Detect which cell encompasses the target text, then output its (X, Y) center coordinate. 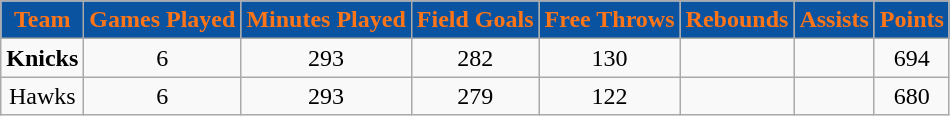
Minutes Played (326, 20)
130 (610, 58)
Points (912, 20)
Free Throws (610, 20)
694 (912, 58)
282 (475, 58)
122 (610, 96)
Rebounds (737, 20)
Knicks (42, 58)
Field Goals (475, 20)
680 (912, 96)
Assists (834, 20)
Games Played (162, 20)
Hawks (42, 96)
279 (475, 96)
Team (42, 20)
